Capture the cell that displays the provided text and extract its [X, Y] central coordinate. 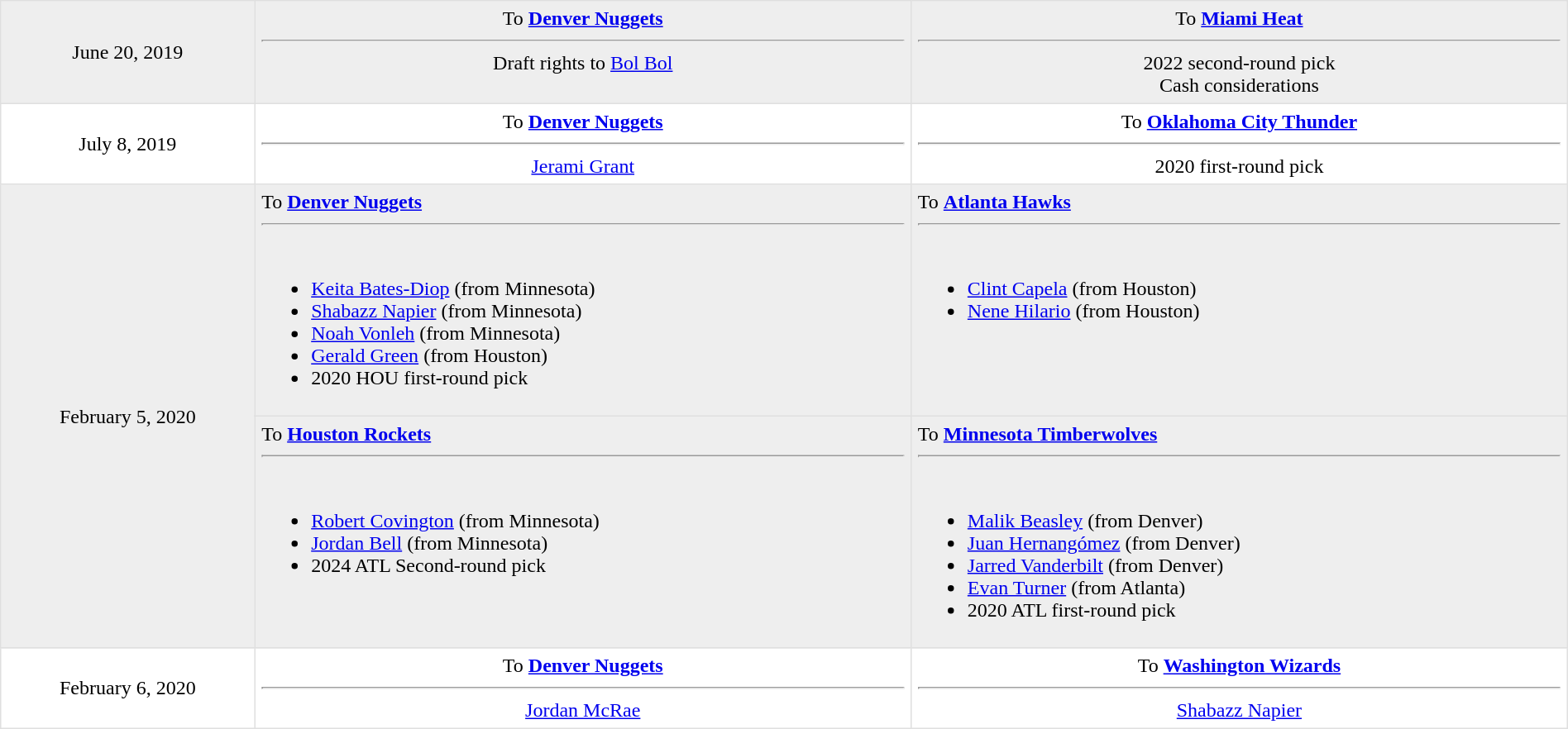
February 5, 2020 [127, 417]
To Atlanta HawksClint Capela (from Houston)Nene Hilario (from Houston) [1240, 300]
To Washington WizardsShabazz Napier [1240, 688]
To Houston RocketsRobert Covington (from Minnesota)Jordan Bell (from Minnesota)2024 ATL Second-round pick [583, 531]
To Oklahoma City Thunder2020 first-round pick [1240, 144]
July 8, 2019 [127, 144]
To Denver NuggetsDraft rights to Bol Bol [583, 52]
June 20, 2019 [127, 52]
February 6, 2020 [127, 688]
To Denver NuggetsJerami Grant [583, 144]
To Miami Heat2022 second-round pickCash considerations [1240, 52]
To Denver NuggetsJordan McRae [583, 688]
